Pinpoint the cell where the given text exists, returning its [X, Y] midpoint coordinate. 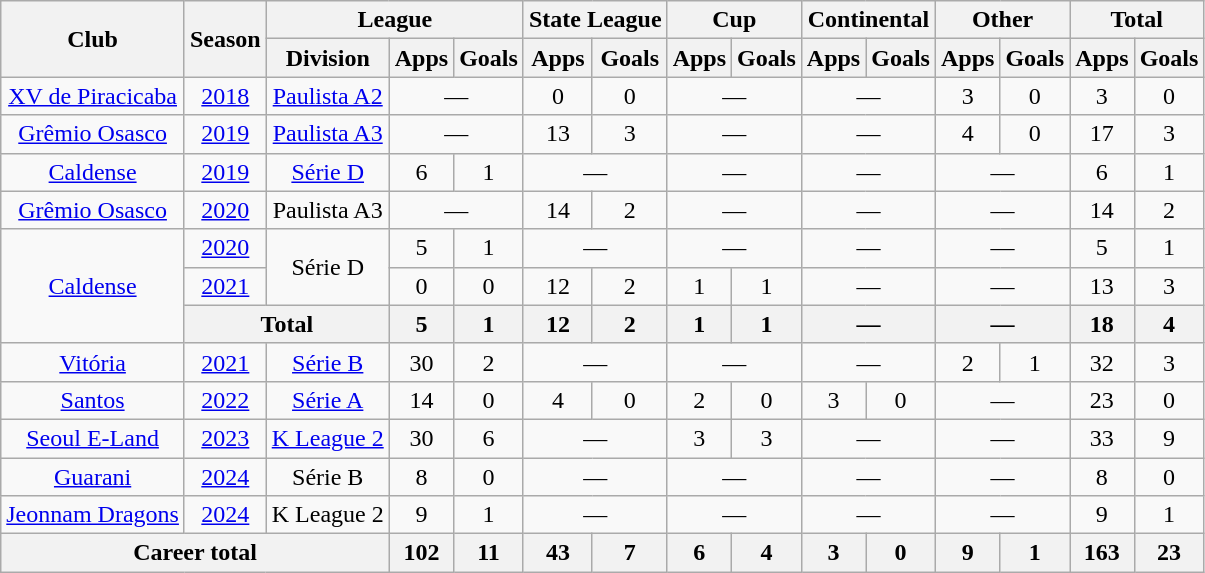
102 [421, 553]
State League [595, 20]
Continental [868, 20]
11 [489, 553]
Other [1002, 20]
Seoul E-Land [93, 438]
163 [1102, 553]
18 [1102, 324]
32 [1102, 362]
17 [1102, 134]
Guarani [93, 477]
2022 [225, 400]
2018 [225, 96]
Paulista A2 [328, 96]
43 [558, 553]
Jeonnam Dragons [93, 515]
Club [93, 39]
XV de Piracicaba [93, 96]
Season [225, 39]
2023 [225, 438]
Santos [93, 400]
7 [630, 553]
League [394, 20]
Division [328, 58]
Cup [734, 20]
Career total [195, 553]
Vitória [93, 362]
33 [1102, 438]
Série A [328, 400]
